Scan for the cell matching the given text and deliver its (X, Y) coordinate at center. 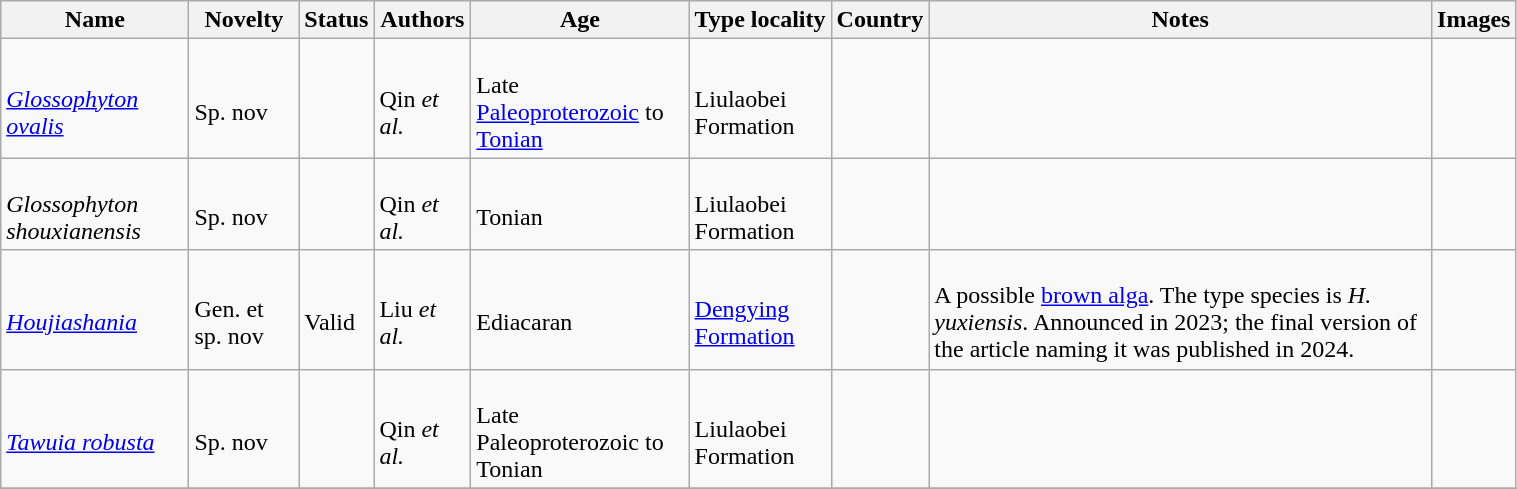
Novelty (244, 20)
Type locality (760, 20)
Dengying Formation (760, 310)
A possible brown alga. The type species is H. yuxiensis. Announced in 2023; the final version of the article naming it was published in 2024. (1180, 310)
Country (880, 20)
Glossophyton shouxianensis (95, 204)
Gen. et sp. nov (244, 310)
Notes (1180, 20)
Age (580, 20)
Liu et al. (422, 310)
Authors (422, 20)
Glossophyton ovalis (95, 98)
Houjiashania (95, 310)
Valid (336, 310)
Ediacaran (580, 310)
Tawuia robusta (95, 428)
Status (336, 20)
Tonian (580, 204)
Name (95, 20)
Images (1474, 20)
